Return [x, y] of the center of cell containing provided text 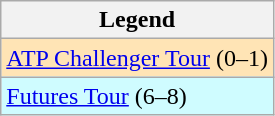
Legend [138, 20]
Futures Tour (6–8) [138, 96]
ATP Challenger Tour (0–1) [138, 58]
